Extract the (x, y) coordinate from the center of the cell holding the provided text.  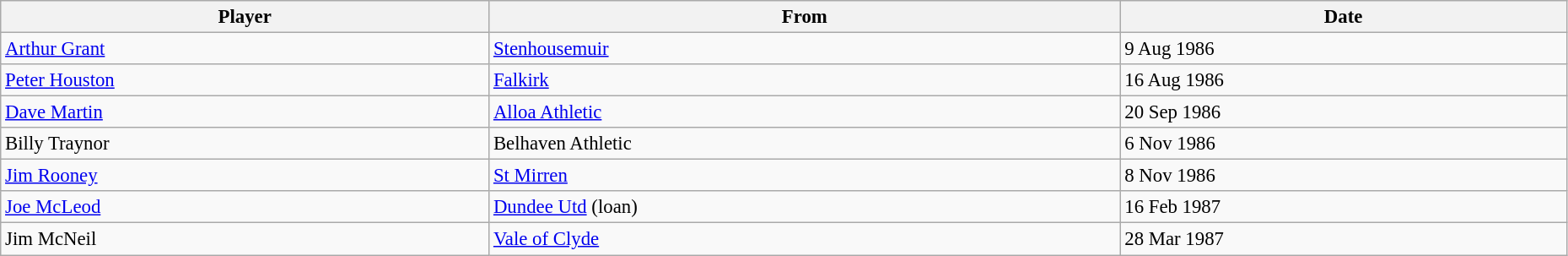
16 Aug 1986 (1343, 80)
8 Nov 1986 (1343, 176)
Vale of Clyde (805, 239)
Alloa Athletic (805, 112)
Falkirk (805, 80)
Date (1343, 17)
6 Nov 1986 (1343, 144)
Stenhousemuir (805, 49)
Player (245, 17)
Dundee Utd (loan) (805, 207)
Joe McLeod (245, 207)
Dave Martin (245, 112)
Belhaven Athletic (805, 144)
Billy Traynor (245, 144)
Peter Houston (245, 80)
9 Aug 1986 (1343, 49)
20 Sep 1986 (1343, 112)
Jim McNeil (245, 239)
St Mirren (805, 176)
16 Feb 1987 (1343, 207)
Arthur Grant (245, 49)
28 Mar 1987 (1343, 239)
Jim Rooney (245, 176)
From (805, 17)
